Output the (x, y) coordinate of the center of the cell containing the given text.  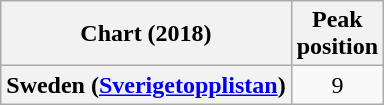
Peak position (337, 34)
Sweden (Sverigetopplistan) (146, 85)
Chart (2018) (146, 34)
9 (337, 85)
